Locate the cell with the specified text and output its [x, y] center coordinate. 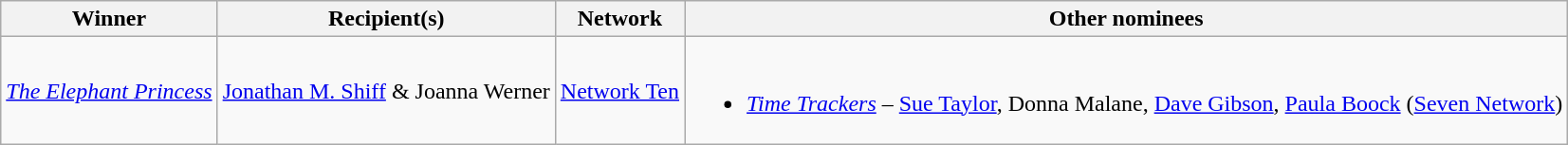
Jonathan M. Shiff & Joanna Werner [386, 91]
Time Trackers – Sue Taylor, Donna Malane, Dave Gibson, Paula Boock (Seven Network) [1127, 91]
Other nominees [1127, 19]
The Elephant Princess [109, 91]
Network Ten [619, 91]
Recipient(s) [386, 19]
Winner [109, 19]
Network [619, 19]
